Capture the cell that displays the provided text and extract its [X, Y] central coordinate. 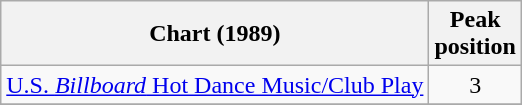
U.S. Billboard Hot Dance Music/Club Play [215, 85]
3 [475, 85]
Peakposition [475, 34]
Chart (1989) [215, 34]
